Detect which cell encompasses the target text, then output its [X, Y] center coordinate. 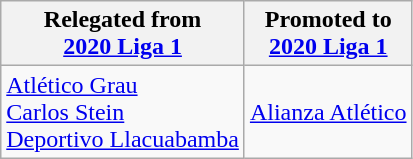
Promoted to2020 Liga 1 [328, 34]
Alianza Atlético [328, 112]
Atlético Grau Carlos Stein Deportivo Llacuabamba [123, 112]
Relegated from2020 Liga 1 [123, 34]
